Extract the [x, y] coordinate from the center of the cell holding the provided text.  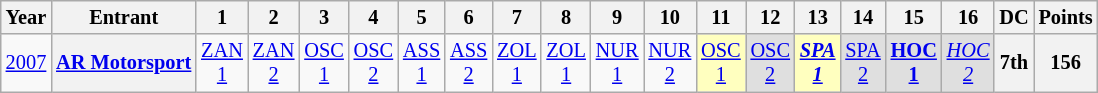
Points [1066, 17]
ZAN2 [274, 63]
4 [374, 17]
Year [26, 17]
Entrant [124, 17]
SPA1 [818, 63]
7 [516, 17]
6 [468, 17]
ASS1 [422, 63]
3 [324, 17]
ASS2 [468, 63]
HOC2 [968, 63]
AR Motorsport [124, 63]
ZAN1 [222, 63]
HOC1 [914, 63]
12 [770, 17]
8 [566, 17]
11 [720, 17]
7th [1014, 63]
NUR1 [618, 63]
15 [914, 17]
9 [618, 17]
DC [1014, 17]
16 [968, 17]
5 [422, 17]
14 [862, 17]
2 [274, 17]
156 [1066, 63]
SPA2 [862, 63]
1 [222, 17]
NUR2 [670, 63]
13 [818, 17]
10 [670, 17]
2007 [26, 63]
